Detect which cell encompasses the target text, then output its [x, y] center coordinate. 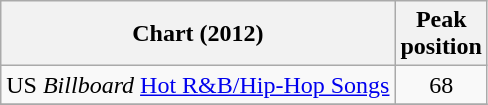
US Billboard Hot R&B/Hip-Hop Songs [198, 85]
68 [441, 85]
Peakposition [441, 34]
Chart (2012) [198, 34]
